Find where the given text appears and provide that cell's center as (X, Y) coordinate. 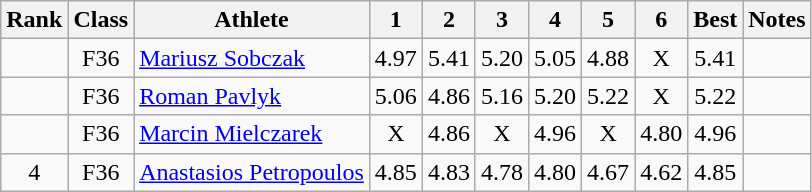
5 (608, 20)
5.06 (396, 96)
1 (396, 20)
Notes (777, 20)
Athlete (252, 20)
4.62 (662, 172)
Anastasios Petropoulos (252, 172)
5.05 (556, 58)
Best (716, 20)
Marcin Mielczarek (252, 134)
4.97 (396, 58)
4.78 (502, 172)
4.83 (448, 172)
Roman Pavlyk (252, 96)
5.16 (502, 96)
6 (662, 20)
Class (101, 20)
4.67 (608, 172)
Rank (34, 20)
2 (448, 20)
Mariusz Sobczak (252, 58)
3 (502, 20)
4.88 (608, 58)
